Output the [X, Y] coordinate of the center of the cell containing the given text.  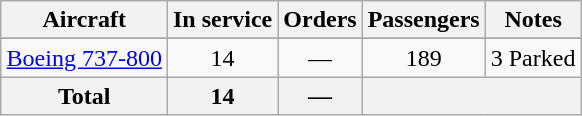
3 Parked [533, 58]
Boeing 737-800 [84, 58]
Orders [320, 20]
Total [84, 96]
189 [424, 58]
In service [222, 20]
Aircraft [84, 20]
Notes [533, 20]
Passengers [424, 20]
